Return [x, y] of the center of cell containing provided text 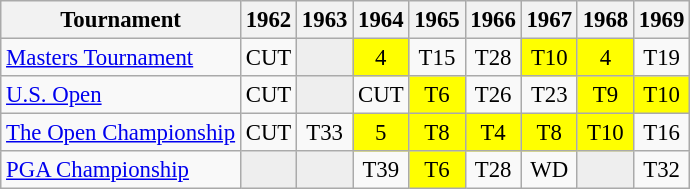
1964 [381, 20]
1967 [549, 20]
T9 [605, 95]
T33 [325, 133]
1969 [661, 20]
T16 [661, 133]
Tournament [121, 20]
1966 [493, 20]
The Open Championship [121, 133]
1968 [605, 20]
U.S. Open [121, 95]
1963 [325, 20]
T15 [437, 58]
5 [381, 133]
T32 [661, 170]
T4 [493, 133]
T39 [381, 170]
T23 [549, 95]
PGA Championship [121, 170]
1965 [437, 20]
T19 [661, 58]
Masters Tournament [121, 58]
1962 [268, 20]
T26 [493, 95]
WD [549, 170]
